From the cell containing the given text, extract its center point as (x, y) coordinate. 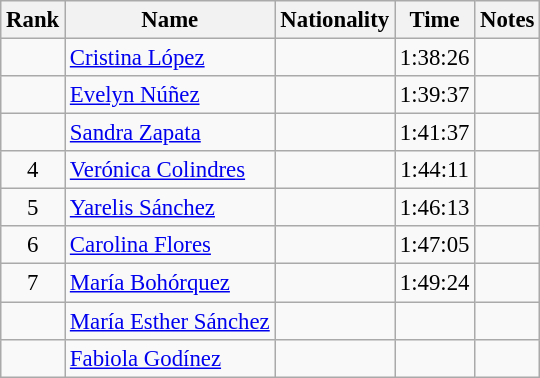
1:46:13 (434, 208)
1:41:37 (434, 133)
1:38:26 (434, 58)
6 (33, 245)
5 (33, 208)
Evelyn Núñez (170, 95)
1:49:24 (434, 283)
Nationality (334, 20)
Notes (508, 20)
Rank (33, 20)
Sandra Zapata (170, 133)
1:39:37 (434, 95)
Cristina López (170, 58)
7 (33, 283)
María Esther Sánchez (170, 321)
Verónica Colindres (170, 170)
María Bohórquez (170, 283)
Time (434, 20)
1:47:05 (434, 245)
4 (33, 170)
Yarelis Sánchez (170, 208)
Carolina Flores (170, 245)
1:44:11 (434, 170)
Fabiola Godínez (170, 358)
Name (170, 20)
